Detect which cell encompasses the target text, then output its (X, Y) center coordinate. 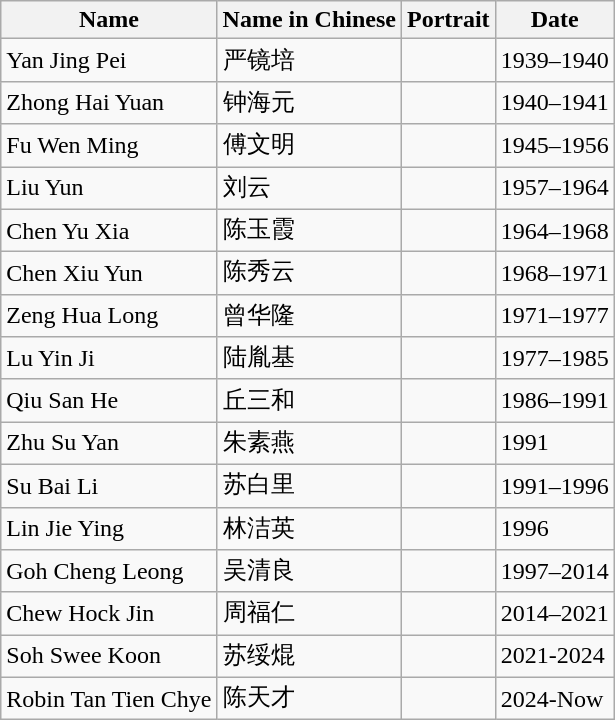
Liu Yun (109, 188)
Su Bai Li (109, 486)
1968–1971 (554, 274)
曾华隆 (309, 316)
Zhu Su Yan (109, 444)
1977–1985 (554, 358)
陈玉霞 (309, 230)
林洁英 (309, 528)
Fu Wen Ming (109, 146)
2014–2021 (554, 614)
Goh Cheng Leong (109, 572)
钟海元 (309, 102)
Chen Yu Xia (109, 230)
1939–1940 (554, 60)
Soh Swee Koon (109, 656)
苏绥焜 (309, 656)
刘云 (309, 188)
Lu Yin Ji (109, 358)
Zeng Hua Long (109, 316)
1940–1941 (554, 102)
Chew Hock Jin (109, 614)
Qiu San He (109, 400)
Chen Xiu Yun (109, 274)
Robin Tan Tien Chye (109, 698)
1991–1996 (554, 486)
Yan Jing Pei (109, 60)
1986–1991 (554, 400)
Portrait (448, 20)
陈秀云 (309, 274)
丘三和 (309, 400)
陈天才 (309, 698)
Date (554, 20)
2024-Now (554, 698)
1996 (554, 528)
朱素燕 (309, 444)
1945–1956 (554, 146)
吴清良 (309, 572)
陆胤基 (309, 358)
傅文明 (309, 146)
Name in Chinese (309, 20)
2021-2024 (554, 656)
1957–1964 (554, 188)
Zhong Hai Yuan (109, 102)
1991 (554, 444)
Lin Jie Ying (109, 528)
严镜培 (309, 60)
1971–1977 (554, 316)
1997–2014 (554, 572)
Name (109, 20)
周福仁 (309, 614)
苏白里 (309, 486)
1964–1968 (554, 230)
